Detect which cell encompasses the target text, then output its (X, Y) center coordinate. 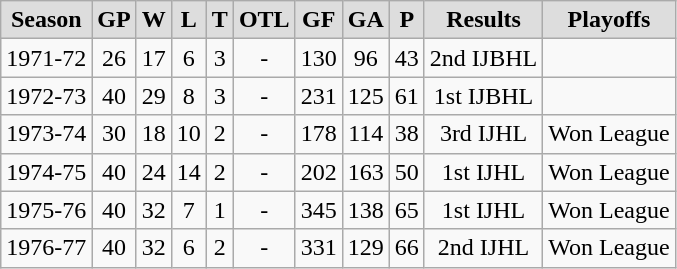
GF (318, 20)
43 (406, 58)
29 (154, 96)
17 (154, 58)
114 (366, 134)
30 (114, 134)
331 (318, 248)
26 (114, 58)
GP (114, 20)
50 (406, 172)
1974-75 (46, 172)
125 (366, 96)
138 (366, 210)
1973-74 (46, 134)
24 (154, 172)
129 (366, 248)
1972-73 (46, 96)
66 (406, 248)
Season (46, 20)
Results (483, 20)
96 (366, 58)
14 (188, 172)
2nd IJBHL (483, 58)
10 (188, 134)
1975-76 (46, 210)
W (154, 20)
130 (318, 58)
GA (366, 20)
1 (220, 210)
Playoffs (609, 20)
231 (318, 96)
3rd IJHL (483, 134)
1st IJBHL (483, 96)
163 (366, 172)
178 (318, 134)
1976-77 (46, 248)
P (406, 20)
8 (188, 96)
7 (188, 210)
38 (406, 134)
18 (154, 134)
65 (406, 210)
OTL (264, 20)
202 (318, 172)
L (188, 20)
61 (406, 96)
T (220, 20)
2nd IJHL (483, 248)
1971-72 (46, 58)
345 (318, 210)
